Pinpoint the cell where the given text exists, returning its [X, Y] midpoint coordinate. 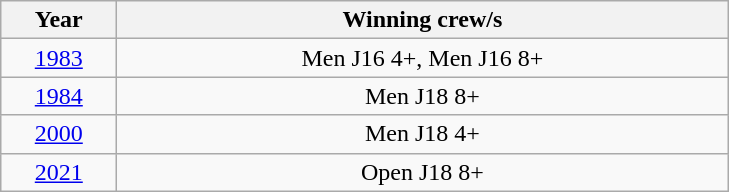
1984 [59, 96]
Men J16 4+, Men J16 8+ [422, 58]
Open J18 8+ [422, 172]
Winning crew/s [422, 20]
2021 [59, 172]
Year [59, 20]
2000 [59, 134]
1983 [59, 58]
Men J18 8+ [422, 96]
Men J18 4+ [422, 134]
